Search for the cell housing the specified text and yield its [X, Y] center coordinate. 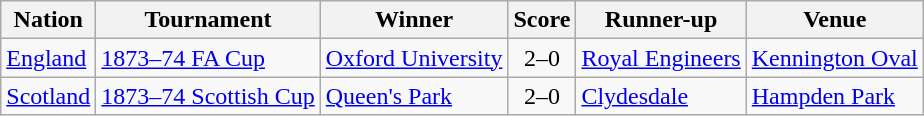
Score [542, 20]
Tournament [208, 20]
1873–74 Scottish Cup [208, 96]
Hampden Park [834, 96]
Venue [834, 20]
Oxford University [414, 58]
Scotland [48, 96]
Nation [48, 20]
Royal Engineers [661, 58]
Clydesdale [661, 96]
England [48, 58]
Runner-up [661, 20]
Queen's Park [414, 96]
1873–74 FA Cup [208, 58]
Kennington Oval [834, 58]
Winner [414, 20]
